Find where the given text appears and provide that cell's center as (X, Y) coordinate. 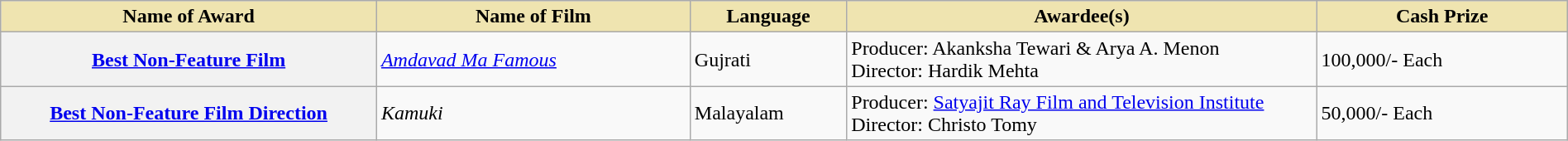
Amdavad Ma Famous (533, 60)
Name of Film (533, 17)
Awardee(s) (1082, 17)
Name of Award (189, 17)
100,000/- Each (1442, 60)
Gujrati (767, 60)
Producer: Akanksha Tewari & Arya A. MenonDirector: Hardik Mehta (1082, 60)
Best Non-Feature Film Direction (189, 113)
Language (767, 17)
Kamuki (533, 113)
Malayalam (767, 113)
50,000/- Each (1442, 113)
Cash Prize (1442, 17)
Producer: Satyajit Ray Film and Television Institute Director: Christo Tomy (1082, 113)
Best Non-Feature Film (189, 60)
